Determine the [x, y] coordinate at the center of the cell enclosing the given text.  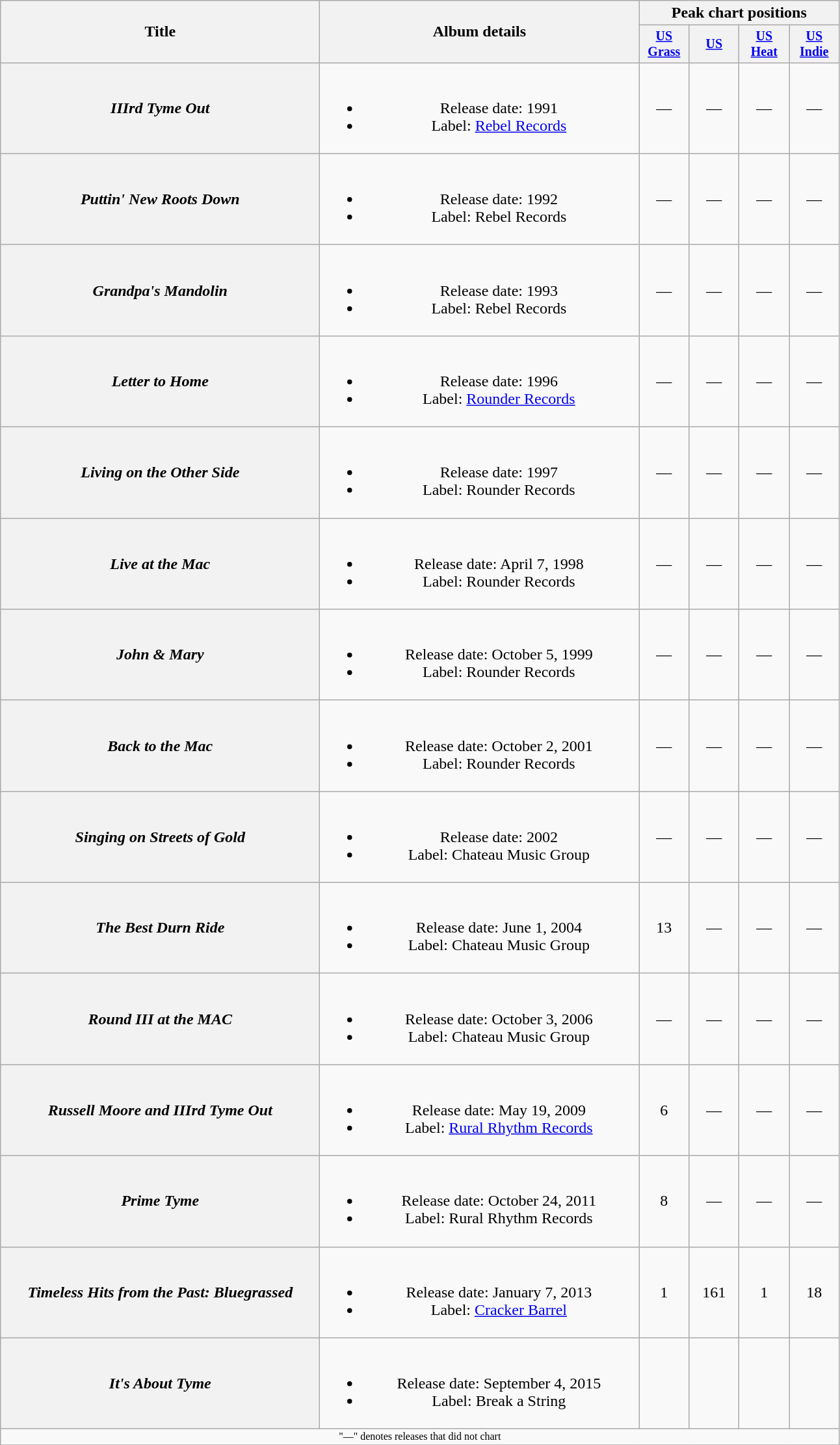
Release date: October 3, 2006Label: Chateau Music Group [480, 1019]
Release date: June 1, 2004Label: Chateau Music Group [480, 928]
Release date: 1993Label: Rebel Records [480, 290]
18 [814, 1292]
Release date: 1997Label: Rounder Records [480, 473]
US Indie [814, 44]
Russell Moore and IIIrd Tyme Out [160, 1110]
Prime Tyme [160, 1201]
Release date: October 2, 2001Label: Rounder Records [480, 746]
Release date: 2002Label: Chateau Music Group [480, 837]
Release date: September 4, 2015Label: Break a String [480, 1383]
It's About Tyme [160, 1383]
Live at the Mac [160, 564]
Release date: 1991Label: Rebel Records [480, 108]
6 [664, 1110]
The Best Durn Ride [160, 928]
Timeless Hits from the Past: Bluegrassed [160, 1292]
Release date: October 5, 1999Label: Rounder Records [480, 655]
Release date: January 7, 2013Label: Cracker Barrel [480, 1292]
US Grass [664, 44]
Peak chart positions [739, 13]
US Heat [765, 44]
Release date: 1992Label: Rebel Records [480, 199]
Release date: October 24, 2011Label: Rural Rhythm Records [480, 1201]
IIIrd Tyme Out [160, 108]
Round III at the MAC [160, 1019]
Album details [480, 32]
Release date: 1996Label: Rounder Records [480, 381]
Back to the Mac [160, 746]
"—" denotes releases that did not chart [420, 1437]
8 [664, 1201]
Living on the Other Side [160, 473]
Release date: April 7, 1998Label: Rounder Records [480, 564]
Puttin' New Roots Down [160, 199]
US [714, 44]
Grandpa's Mandolin [160, 290]
Singing on Streets of Gold [160, 837]
John & Mary [160, 655]
13 [664, 928]
Release date: May 19, 2009Label: Rural Rhythm Records [480, 1110]
Letter to Home [160, 381]
Title [160, 32]
161 [714, 1292]
